Output the (x, y) coordinate of the center of the cell containing the given text.  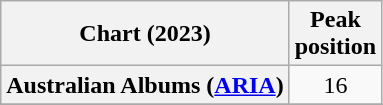
Peakposition (335, 34)
Australian Albums (ARIA) (145, 85)
16 (335, 85)
Chart (2023) (145, 34)
